Find where the given text appears and provide that cell's center as (X, Y) coordinate. 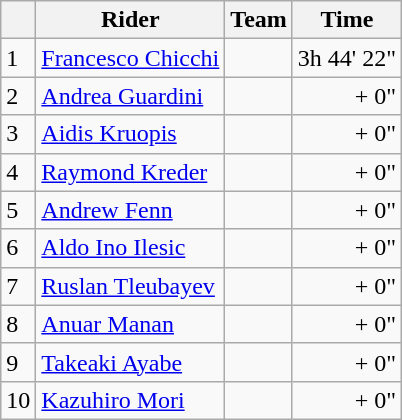
1 (18, 58)
Takeaki Ayabe (130, 362)
3h 44' 22" (346, 58)
Ruslan Tleubayev (130, 286)
Time (346, 20)
Andrew Fenn (130, 210)
9 (18, 362)
3 (18, 134)
Aldo Ino Ilesic (130, 248)
8 (18, 324)
Team (259, 20)
6 (18, 248)
Francesco Chicchi (130, 58)
7 (18, 286)
Anuar Manan (130, 324)
Raymond Kreder (130, 172)
10 (18, 400)
2 (18, 96)
Aidis Kruopis (130, 134)
Andrea Guardini (130, 96)
4 (18, 172)
Kazuhiro Mori (130, 400)
5 (18, 210)
Rider (130, 20)
